Return (X, Y) of the center of cell containing provided text 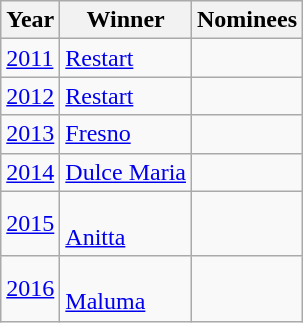
Dulce Maria (126, 172)
Winner (126, 20)
2016 (30, 288)
2012 (30, 96)
Nominees (246, 20)
2015 (30, 224)
2014 (30, 172)
2013 (30, 134)
Maluma (126, 288)
2011 (30, 58)
Fresno (126, 134)
Year (30, 20)
Anitta (126, 224)
